Determine the [X, Y] coordinate at the center of the cell enclosing the given text.  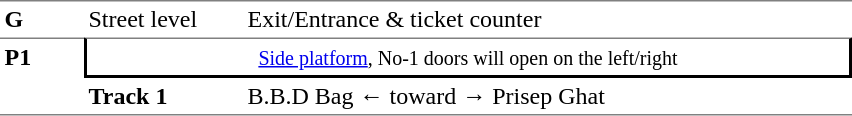
Side platform, No-1 doors will open on the left/right [468, 58]
G [42, 19]
Street level [164, 19]
Track 1 [164, 97]
Exit/Entrance & ticket counter [548, 19]
B.B.D Bag ← toward → Prisep Ghat [548, 97]
P1 [42, 77]
